Identify which cell holds the provided text, then report its (X, Y) central coordinate. 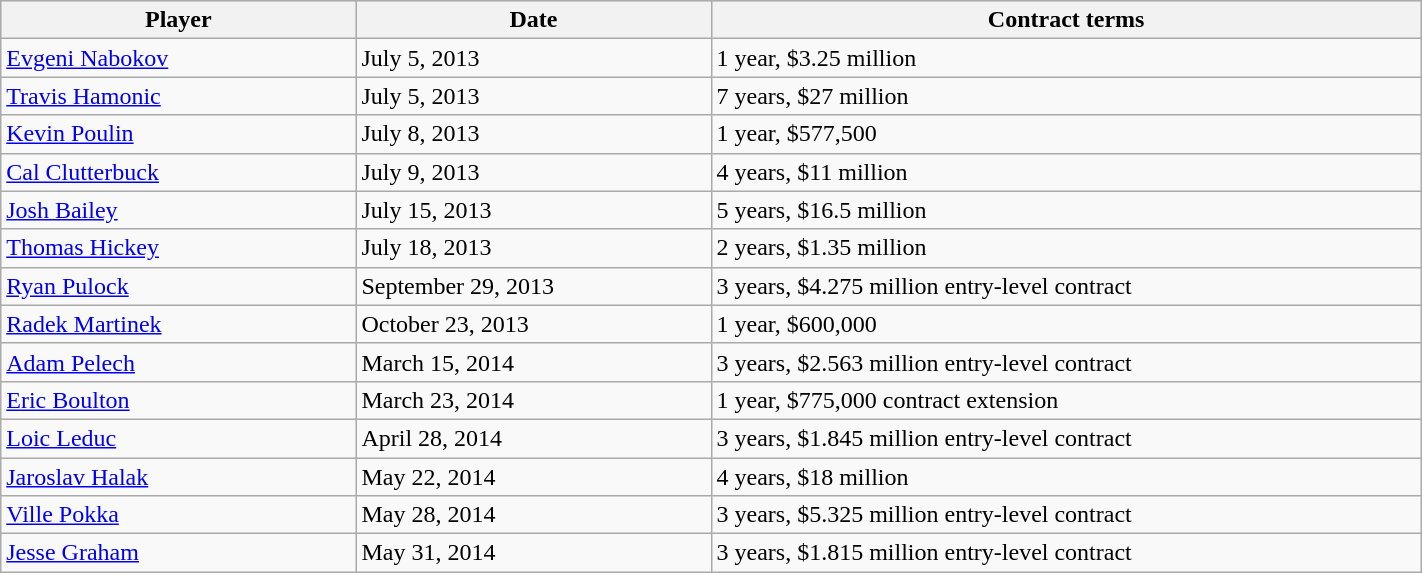
Player (178, 20)
October 23, 2013 (534, 324)
Jaroslav Halak (178, 477)
May 28, 2014 (534, 515)
4 years, $11 million (1066, 172)
Adam Pelech (178, 362)
March 23, 2014 (534, 400)
Ryan Pulock (178, 286)
Contract terms (1066, 20)
3 years, $1.845 million entry-level contract (1066, 438)
Travis Hamonic (178, 96)
1 year, $600,000 (1066, 324)
July 9, 2013 (534, 172)
Loic Leduc (178, 438)
March 15, 2014 (534, 362)
Kevin Poulin (178, 134)
April 28, 2014 (534, 438)
July 8, 2013 (534, 134)
Thomas Hickey (178, 248)
5 years, $16.5 million (1066, 210)
May 31, 2014 (534, 553)
Radek Martinek (178, 324)
3 years, $2.563 million entry-level contract (1066, 362)
7 years, $27 million (1066, 96)
July 18, 2013 (534, 248)
3 years, $4.275 million entry-level contract (1066, 286)
July 15, 2013 (534, 210)
2 years, $1.35 million (1066, 248)
May 22, 2014 (534, 477)
Eric Boulton (178, 400)
September 29, 2013 (534, 286)
Ville Pokka (178, 515)
1 year, $3.25 million (1066, 58)
Date (534, 20)
Cal Clutterbuck (178, 172)
1 year, $577,500 (1066, 134)
1 year, $775,000 contract extension (1066, 400)
3 years, $1.815 million entry-level contract (1066, 553)
4 years, $18 million (1066, 477)
Jesse Graham (178, 553)
3 years, $5.325 million entry-level contract (1066, 515)
Josh Bailey (178, 210)
Evgeni Nabokov (178, 58)
